Return (X, Y) of the center of cell containing provided text 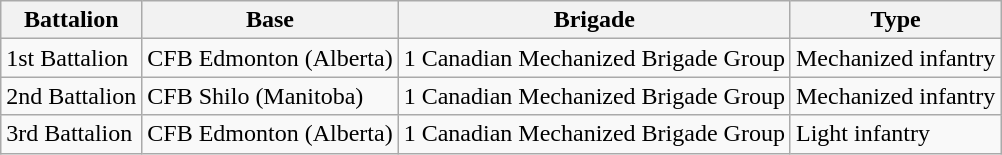
3rd Battalion (72, 134)
Light infantry (895, 134)
Base (270, 20)
CFB Shilo (Manitoba) (270, 96)
1st Battalion (72, 58)
2nd Battalion (72, 96)
Type (895, 20)
Brigade (594, 20)
Battalion (72, 20)
